Capture the cell that displays the provided text and extract its [X, Y] central coordinate. 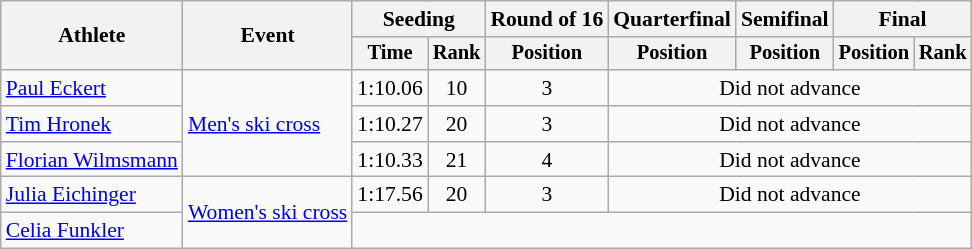
4 [546, 160]
Event [268, 36]
Athlete [92, 36]
Women's ski cross [268, 212]
Tim Hronek [92, 124]
Time [390, 54]
Florian Wilmsmann [92, 160]
1:10.27 [390, 124]
Semifinal [785, 19]
Round of 16 [546, 19]
10 [457, 88]
1:10.06 [390, 88]
Quarterfinal [672, 19]
Men's ski cross [268, 124]
1:17.56 [390, 195]
Julia Eichinger [92, 195]
Paul Eckert [92, 88]
Final [903, 19]
21 [457, 160]
Seeding [418, 19]
Celia Funkler [92, 231]
1:10.33 [390, 160]
